Find where the given text appears and provide that cell's center as [X, Y] coordinate. 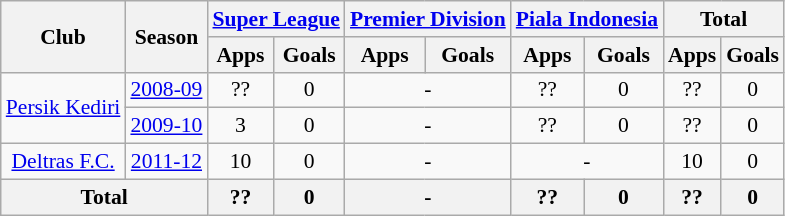
2011-12 [166, 162]
Club [64, 36]
2009-10 [166, 126]
Piala Indonesia [587, 19]
Super League [276, 19]
Persik Kediri [64, 108]
2008-09 [166, 90]
3 [240, 126]
Deltras F.C. [64, 162]
Premier Division [428, 19]
Season [166, 36]
